Pinpoint the cell where the given text exists, returning its (x, y) midpoint coordinate. 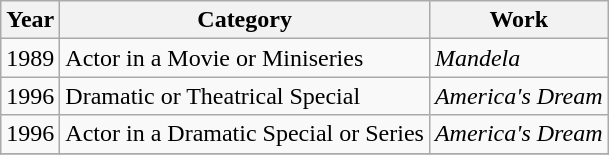
Dramatic or Theatrical Special (245, 96)
1989 (30, 58)
Category (245, 20)
Year (30, 20)
Mandela (518, 58)
Actor in a Dramatic Special or Series (245, 134)
Work (518, 20)
Actor in a Movie or Miniseries (245, 58)
